Capture the cell that displays the provided text and extract its [X, Y] central coordinate. 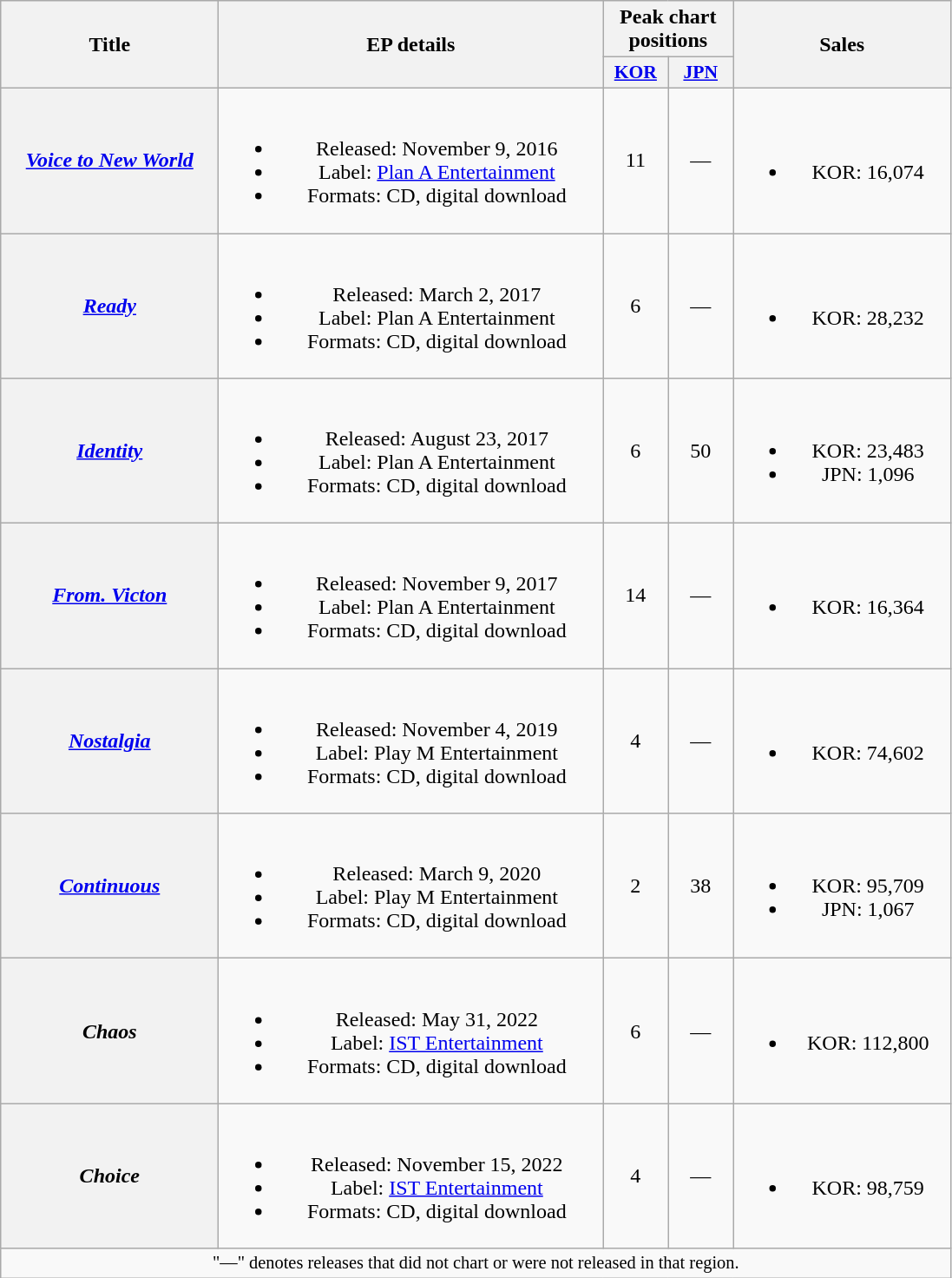
Released: November 9, 2016Label: Plan A EntertainmentFormats: CD, digital download [411, 160]
Released: March 9, 2020Label: Play M EntertainmentFormats: CD, digital download [411, 886]
KOR: 16,364 [842, 596]
KOR [635, 73]
Choice [109, 1176]
14 [635, 596]
Ready [109, 306]
Released: August 23, 2017Label: Plan A EntertainmentFormats: CD, digital download [411, 451]
Chaos [109, 1031]
Continuous [109, 886]
2 [635, 886]
Title [109, 45]
Released: May 31, 2022Label: IST EntertainmentFormats: CD, digital download [411, 1031]
Sales [842, 45]
KOR: 98,759 [842, 1176]
KOR: 28,232 [842, 306]
EP details [411, 45]
38 [701, 886]
Voice to New World [109, 160]
From. Victon [109, 596]
Nostalgia [109, 741]
Released: March 2, 2017Label: Plan A EntertainmentFormats: CD, digital download [411, 306]
Released: November 15, 2022Label: IST EntertainmentFormats: CD, digital download [411, 1176]
"—" denotes releases that did not chart or were not released in that region. [476, 1263]
Released: November 4, 2019Label: Play M EntertainmentFormats: CD, digital download [411, 741]
KOR: 95,709JPN: 1,067 [842, 886]
Released: November 9, 2017Label: Plan A EntertainmentFormats: CD, digital download [411, 596]
Peak chartpositions [668, 30]
JPN [701, 73]
11 [635, 160]
KOR: 112,800 [842, 1031]
KOR: 23,483JPN: 1,096 [842, 451]
50 [701, 451]
Identity [109, 451]
KOR: 74,602 [842, 741]
KOR: 16,074 [842, 160]
